Detect which cell encompasses the target text, then output its (X, Y) center coordinate. 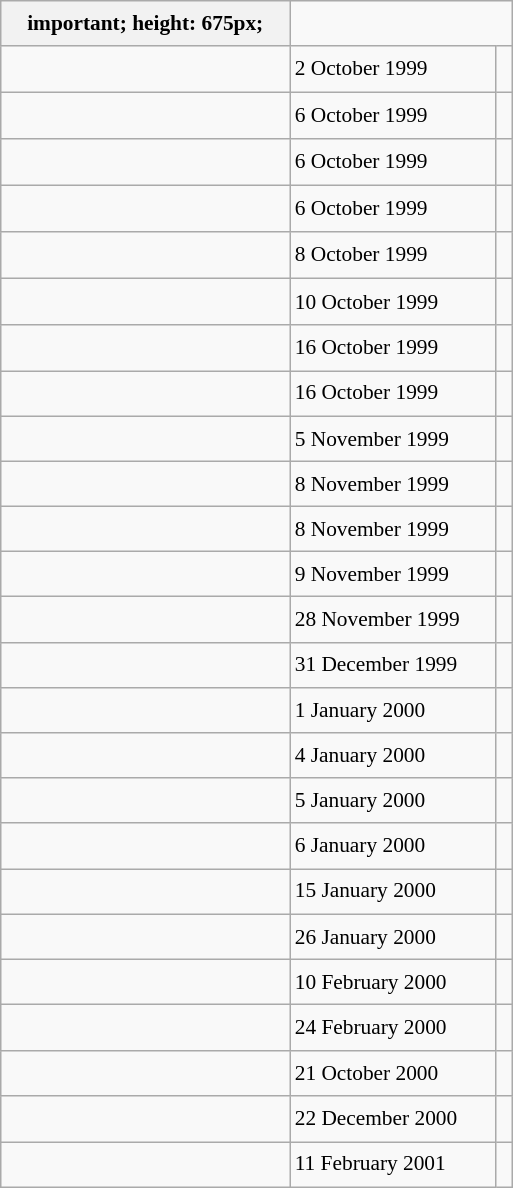
24 February 2000 (392, 1028)
5 November 1999 (392, 438)
10 February 2000 (392, 982)
10 October 1999 (392, 302)
1 January 2000 (392, 710)
6 January 2000 (392, 846)
15 January 2000 (392, 890)
5 January 2000 (392, 800)
31 December 1999 (392, 664)
4 January 2000 (392, 756)
22 December 2000 (392, 1118)
11 February 2001 (392, 1164)
21 October 2000 (392, 1074)
8 October 1999 (392, 256)
28 November 1999 (392, 620)
important; height: 675px; (146, 24)
26 January 2000 (392, 936)
2 October 1999 (392, 68)
9 November 1999 (392, 574)
